Determine the (x, y) coordinate at the center of the cell enclosing the given text.  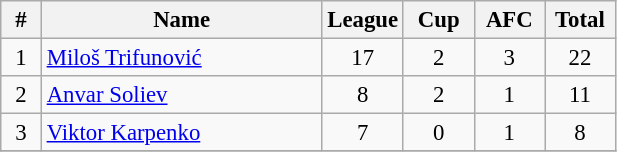
Name (182, 20)
AFC (510, 20)
17 (362, 58)
7 (362, 133)
League (362, 20)
Cup (438, 20)
Viktor Karpenko (182, 133)
Miloš Trifunović (182, 58)
Anvar Soliev (182, 95)
Total (580, 20)
0 (438, 133)
# (22, 20)
22 (580, 58)
11 (580, 95)
